Pinpoint the cell where the given text exists, returning its (x, y) midpoint coordinate. 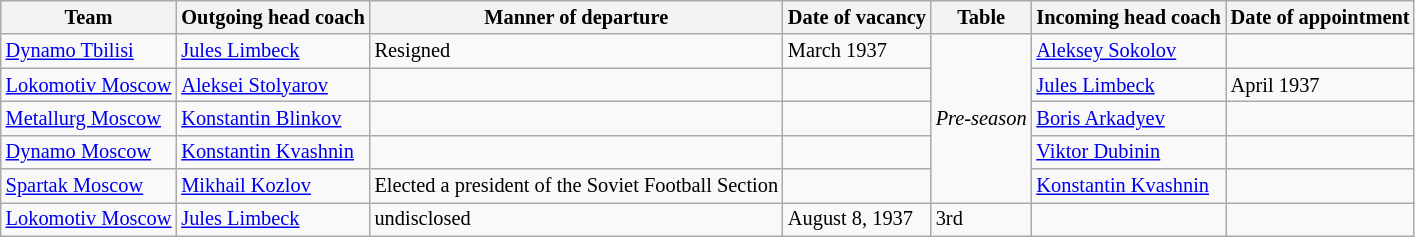
Outgoing head coach (272, 17)
Boris Arkadyev (1128, 118)
Dynamo Moscow (89, 152)
Spartak Moscow (89, 186)
Incoming head coach (1128, 17)
March 1937 (857, 51)
undisclosed (576, 219)
Date of vacancy (857, 17)
Pre-season (982, 118)
Resigned (576, 51)
Aleksey Sokolov (1128, 51)
Mikhail Kozlov (272, 186)
Aleksei Stolyarov (272, 85)
Metallurg Moscow (89, 118)
3rd (982, 219)
Konstantin Blinkov (272, 118)
Viktor Dubinin (1128, 152)
Table (982, 17)
Dynamo Tbilisi (89, 51)
April 1937 (1320, 85)
Elected a president of the Soviet Football Section (576, 186)
August 8, 1937 (857, 219)
Team (89, 17)
Manner of departure (576, 17)
Date of appointment (1320, 17)
